From the cell containing the given text, extract its center point as (X, Y) coordinate. 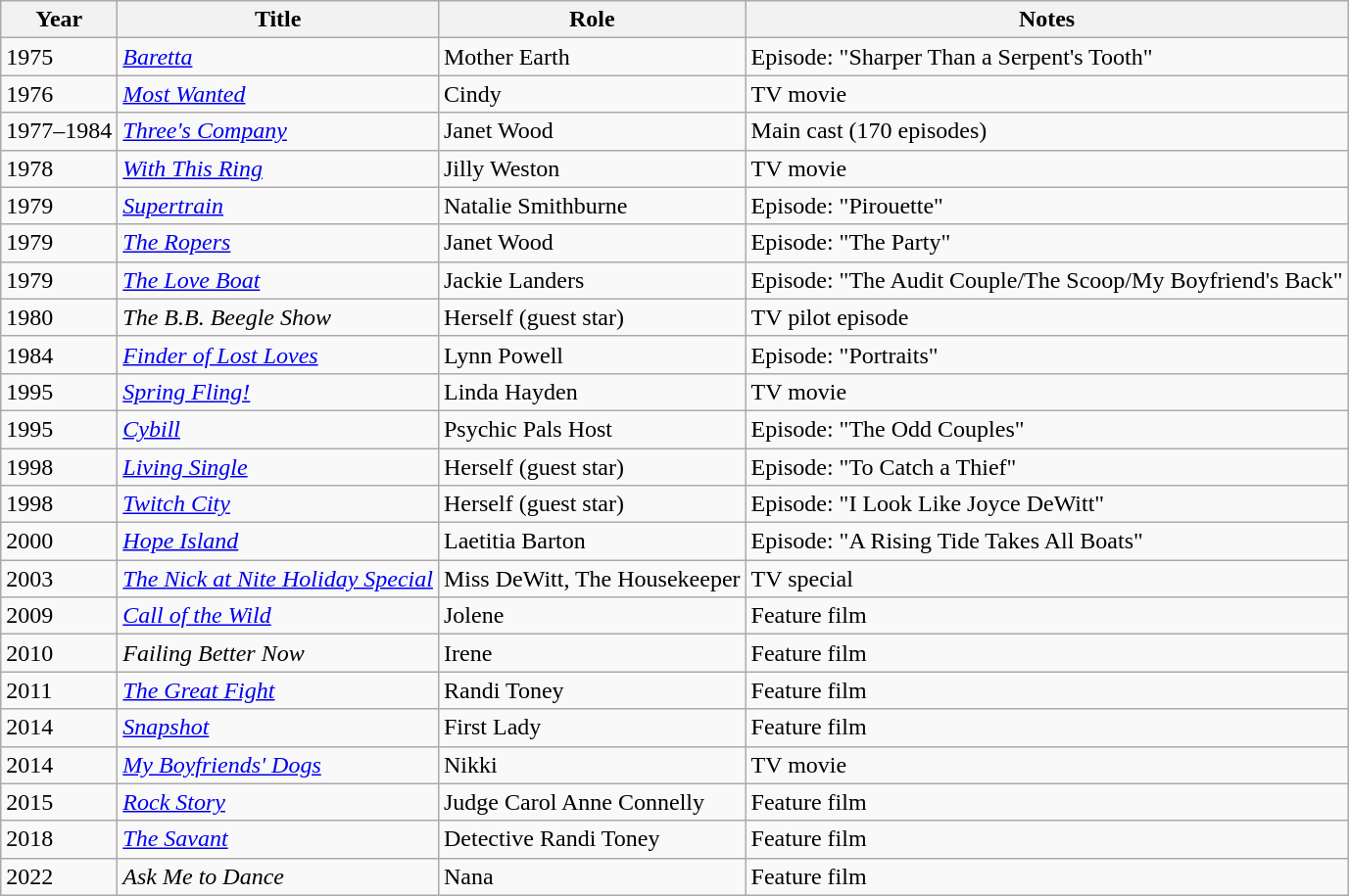
Judge Carol Anne Connelly (592, 802)
Laetitia Barton (592, 542)
Main cast (170 episodes) (1046, 131)
With This Ring (278, 168)
1978 (59, 168)
Spring Fling! (278, 392)
Most Wanted (278, 94)
Irene (592, 653)
Episode: "Portraits" (1046, 354)
Jilly Weston (592, 168)
2022 (59, 876)
My Boyfriends' Dogs (278, 765)
1975 (59, 57)
2003 (59, 579)
Lynn Powell (592, 354)
Psychic Pals Host (592, 429)
1984 (59, 354)
Nikki (592, 765)
The B.B. Beegle Show (278, 317)
Three's Company (278, 131)
Natalie Smithburne (592, 206)
Baretta (278, 57)
Snapshot (278, 728)
Failing Better Now (278, 653)
2018 (59, 839)
Episode: "To Catch a Thief" (1046, 467)
Episode: "The Audit Couple/The Scoop/My Boyfriend's Back" (1046, 280)
The Love Boat (278, 280)
2011 (59, 690)
Episode: "I Look Like Joyce DeWitt" (1046, 504)
The Ropers (278, 243)
Episode: "Sharper Than a Serpent's Tooth" (1046, 57)
Episode: "The Odd Couples" (1046, 429)
Rock Story (278, 802)
1977–1984 (59, 131)
Role (592, 20)
Linda Hayden (592, 392)
2009 (59, 616)
2010 (59, 653)
TV special (1046, 579)
1976 (59, 94)
Mother Earth (592, 57)
Detective Randi Toney (592, 839)
Episode: "The Party" (1046, 243)
Ask Me to Dance (278, 876)
2015 (59, 802)
Cybill (278, 429)
Nana (592, 876)
Jackie Landers (592, 280)
First Lady (592, 728)
Cindy (592, 94)
Episode: "Pirouette" (1046, 206)
The Great Fight (278, 690)
Episode: "A Rising Tide Takes All Boats" (1046, 542)
Year (59, 20)
Finder of Lost Loves (278, 354)
TV pilot episode (1046, 317)
1980 (59, 317)
Notes (1046, 20)
Miss DeWitt, The Housekeeper (592, 579)
2000 (59, 542)
Call of the Wild (278, 616)
Hope Island (278, 542)
Randi Toney (592, 690)
Living Single (278, 467)
Jolene (592, 616)
The Savant (278, 839)
Title (278, 20)
The Nick at Nite Holiday Special (278, 579)
Twitch City (278, 504)
Supertrain (278, 206)
